From the cell containing the given text, extract its center point as [x, y] coordinate. 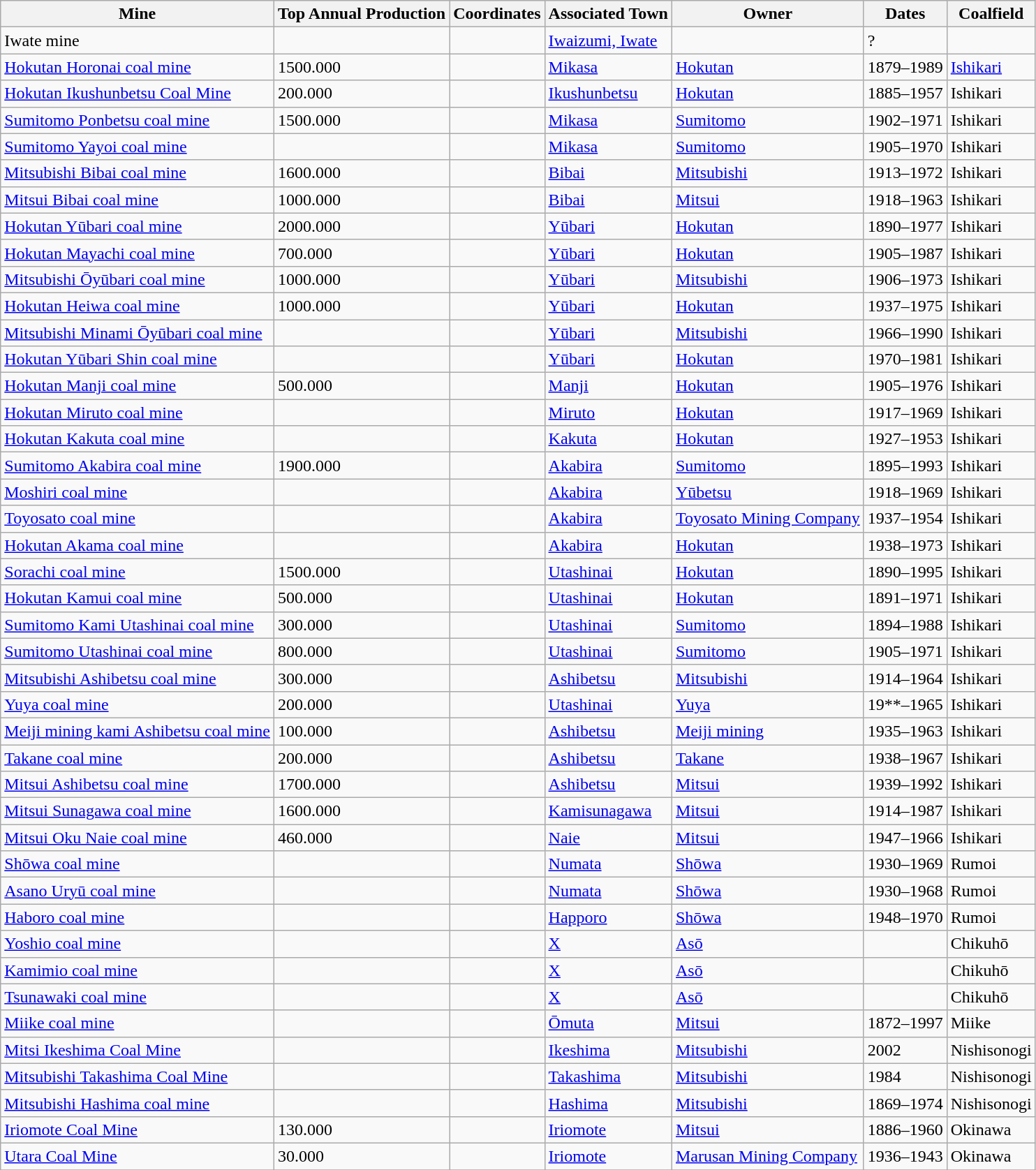
Ikushunbetsu [608, 94]
800.000 [362, 651]
1938–1973 [905, 545]
Sumitomo Utashinai coal mine [138, 651]
Takane coal mine [138, 757]
1894–1988 [905, 625]
1918–1963 [905, 200]
Hokutan Miruto coal mine [138, 413]
1895–1993 [905, 466]
Coordinates [497, 14]
100.000 [362, 731]
Meiji mining [768, 731]
1930–1969 [905, 864]
Sumitomo Akabira coal mine [138, 466]
1936–1943 [905, 1156]
Hokutan Kakuta coal mine [138, 439]
1902–1971 [905, 120]
Marusan Mining Company [768, 1156]
Dates [905, 14]
Iwaizumi, Iwate [608, 40]
Manji [608, 386]
Meiji mining kami Ashibetsu coal mine [138, 731]
Hokutan Heiwa coal mine [138, 306]
Top Annual Production [362, 14]
Happoro [608, 917]
Hokutan Akama coal mine [138, 545]
2002 [905, 1050]
Sumitomo Ponbetsu coal mine [138, 120]
Associated Town [608, 14]
19**–1965 [905, 704]
1947–1966 [905, 838]
1914–1964 [905, 678]
2000.000 [362, 226]
1970–1981 [905, 360]
Owner [768, 14]
Moshiri coal mine [138, 492]
Mitsubishi Ashibetsu coal mine [138, 678]
Hokutan Kamui coal mine [138, 598]
1905–1970 [905, 147]
Yūbetsu [768, 492]
1905–1976 [905, 386]
1890–1995 [905, 572]
Mitsui Sunagawa coal mine [138, 811]
Hokutan Yūbari Shin coal mine [138, 360]
Mitsubishi Bibai coal mine [138, 173]
1869–1974 [905, 1103]
1886–1960 [905, 1130]
Mitsubishi Minami Ōyūbari coal mine [138, 333]
Ōmuta [608, 1023]
Mitsui Ashibetsu coal mine [138, 785]
30.000 [362, 1156]
Mitsui Oku Naie coal mine [138, 838]
Mitsui Bibai coal mine [138, 200]
1906–1973 [905, 279]
1700.000 [362, 785]
130.000 [362, 1130]
Kamimio coal mine [138, 970]
Miike [991, 1023]
1938–1967 [905, 757]
Utara Coal Mine [138, 1156]
Sumitomo Yayoi coal mine [138, 147]
Tsunawaki coal mine [138, 997]
Hokutan Ikushunbetsu Coal Mine [138, 94]
Miruto [608, 413]
Yoshio coal mine [138, 944]
1913–1972 [905, 173]
Miike coal mine [138, 1023]
1905–1971 [905, 651]
1890–1977 [905, 226]
Shōwa coal mine [138, 864]
1900.000 [362, 466]
Kamisunagawa [608, 811]
1885–1957 [905, 94]
1939–1992 [905, 785]
1937–1975 [905, 306]
1891–1971 [905, 598]
1984 [905, 1076]
1966–1990 [905, 333]
Hokutan Mayachi coal mine [138, 253]
Mitsi Ikeshima Coal Mine [138, 1050]
1872–1997 [905, 1023]
Hashima [608, 1103]
Mine [138, 14]
Mitsubishi Ōyūbari coal mine [138, 279]
Toyosato Mining Company [768, 519]
Yuya [768, 704]
Hokutan Yūbari coal mine [138, 226]
Mitsubishi Hashima coal mine [138, 1103]
1927–1953 [905, 439]
1937–1954 [905, 519]
1918–1969 [905, 492]
Mitsubishi Takashima Coal Mine [138, 1076]
Iriomote Coal Mine [138, 1130]
1917–1969 [905, 413]
Iwate mine [138, 40]
Ikeshima [608, 1050]
1914–1987 [905, 811]
Hokutan Horonai coal mine [138, 67]
Takane [768, 757]
1948–1970 [905, 917]
Naie [608, 838]
Takashima [608, 1076]
1935–1963 [905, 731]
1879–1989 [905, 67]
Haboro coal mine [138, 917]
Coalfield [991, 14]
700.000 [362, 253]
Toyosato coal mine [138, 519]
Sumitomo Kami Utashinai coal mine [138, 625]
? [905, 40]
Kakuta [608, 439]
1905–1987 [905, 253]
Asano Uryū coal mine [138, 891]
Sorachi coal mine [138, 572]
Hokutan Manji coal mine [138, 386]
460.000 [362, 838]
1930–1968 [905, 891]
Yuya coal mine [138, 704]
